Provide the [X, Y] coordinate of the cell's center where the given text is located.  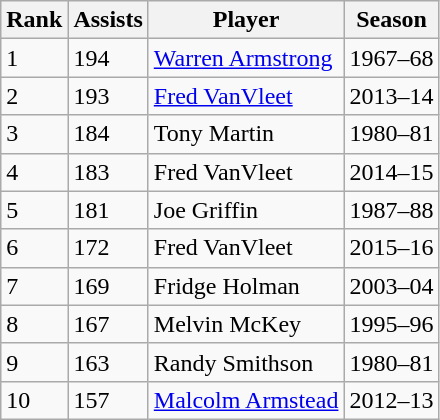
9 [34, 362]
172 [108, 248]
Joe Griffin [246, 210]
1967–68 [392, 58]
3 [34, 134]
1987–88 [392, 210]
163 [108, 362]
4 [34, 172]
2013–14 [392, 96]
10 [34, 400]
Malcolm Armstead [246, 400]
2 [34, 96]
Player [246, 20]
169 [108, 286]
2012–13 [392, 400]
Tony Martin [246, 134]
167 [108, 324]
Randy Smithson [246, 362]
Melvin McKey [246, 324]
Warren Armstrong [246, 58]
1995–96 [392, 324]
1 [34, 58]
194 [108, 58]
7 [34, 286]
181 [108, 210]
6 [34, 248]
Assists [108, 20]
Fridge Holman [246, 286]
183 [108, 172]
Rank [34, 20]
2003–04 [392, 286]
8 [34, 324]
184 [108, 134]
193 [108, 96]
2014–15 [392, 172]
Season [392, 20]
157 [108, 400]
5 [34, 210]
2015–16 [392, 248]
